From the cell containing the given text, extract its center point as [x, y] coordinate. 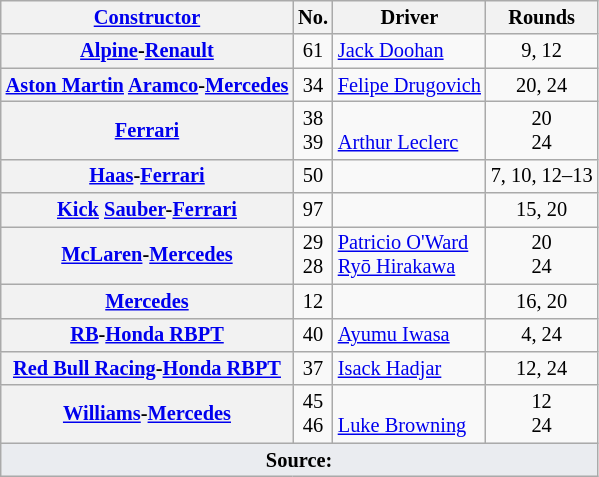
12 [313, 301]
4546 [313, 414]
7, 10, 12–13 [542, 176]
Patricio O'WardRyō Hirakawa [410, 255]
97 [313, 210]
Williams-Mercedes [147, 414]
2928 [313, 255]
Isack Hadjar [410, 368]
Mercedes [147, 301]
50 [313, 176]
61 [313, 51]
20, 24 [542, 85]
1224 [542, 414]
Felipe Drugovich [410, 85]
4, 24 [542, 335]
Source: [300, 460]
Rounds [542, 17]
37 [313, 368]
Luke Browning [410, 414]
34 [313, 85]
Jack Doohan [410, 51]
Arthur Leclerc [410, 130]
Ayumu Iwasa [410, 335]
Constructor [147, 17]
15, 20 [542, 210]
No. [313, 17]
Red Bull Racing-Honda RBPT [147, 368]
Aston Martin Aramco-Mercedes [147, 85]
McLaren-Mercedes [147, 255]
Alpine-Renault [147, 51]
40 [313, 335]
12, 24 [542, 368]
Driver [410, 17]
Ferrari [147, 130]
Haas-Ferrari [147, 176]
3839 [313, 130]
9, 12 [542, 51]
16, 20 [542, 301]
Kick Sauber-Ferrari [147, 210]
RB-Honda RBPT [147, 335]
